Identify which cell holds the provided text, then report its (X, Y) central coordinate. 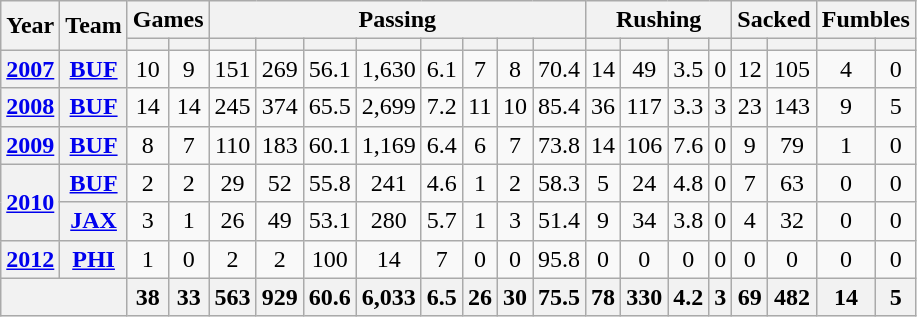
34 (644, 221)
56.1 (330, 69)
78 (604, 297)
4.6 (442, 183)
63 (792, 183)
100 (330, 259)
110 (232, 145)
79 (792, 145)
55.8 (330, 183)
241 (388, 183)
929 (280, 297)
2010 (30, 202)
4.8 (688, 183)
36 (604, 107)
6.1 (442, 69)
PHI (94, 259)
6.5 (442, 297)
23 (750, 107)
269 (280, 69)
51.4 (558, 221)
330 (644, 297)
53.1 (330, 221)
106 (644, 145)
2008 (30, 107)
280 (388, 221)
2012 (30, 259)
3.8 (688, 221)
6 (480, 145)
Games (168, 20)
58.3 (558, 183)
3.5 (688, 69)
105 (792, 69)
1,630 (388, 69)
117 (644, 107)
563 (232, 297)
2007 (30, 69)
52 (280, 183)
4.2 (688, 297)
24 (644, 183)
73.8 (558, 145)
11 (480, 107)
12 (750, 69)
95.8 (558, 259)
32 (792, 221)
70.4 (558, 69)
482 (792, 297)
JAX (94, 221)
151 (232, 69)
30 (514, 297)
7.2 (442, 107)
Fumbles (866, 20)
Year (30, 26)
7.6 (688, 145)
65.5 (330, 107)
5.7 (442, 221)
183 (280, 145)
60.6 (330, 297)
1,169 (388, 145)
Team (94, 26)
143 (792, 107)
6,033 (388, 297)
2009 (30, 145)
Sacked (774, 20)
Rushing (659, 20)
33 (188, 297)
374 (280, 107)
3.3 (688, 107)
85.4 (558, 107)
60.1 (330, 145)
38 (148, 297)
245 (232, 107)
2,699 (388, 107)
69 (750, 297)
75.5 (558, 297)
Passing (397, 20)
29 (232, 183)
6.4 (442, 145)
